Output the (x, y) coordinate of the center of the cell containing the given text.  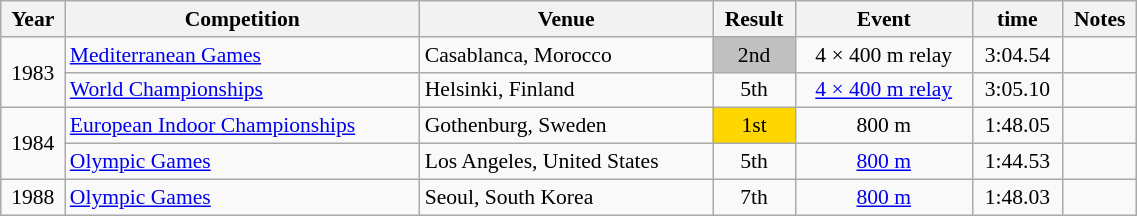
Notes (1100, 19)
time (1018, 19)
Mediterranean Games (242, 55)
1984 (33, 144)
European Indoor Championships (242, 126)
1:48.03 (1018, 197)
2nd (754, 55)
1:44.53 (1018, 162)
Seoul, South Korea (566, 197)
7th (754, 197)
1st (754, 126)
Event (884, 19)
Competition (242, 19)
3:04.54 (1018, 55)
1:48.05 (1018, 126)
Venue (566, 19)
1988 (33, 197)
3:05.10 (1018, 90)
Casablanca, Morocco (566, 55)
World Championships (242, 90)
Year (33, 19)
Result (754, 19)
1983 (33, 72)
Helsinki, Finland (566, 90)
Los Angeles, United States (566, 162)
Gothenburg, Sweden (566, 126)
